Determine the [x, y] coordinate at the center of the cell enclosing the given text.  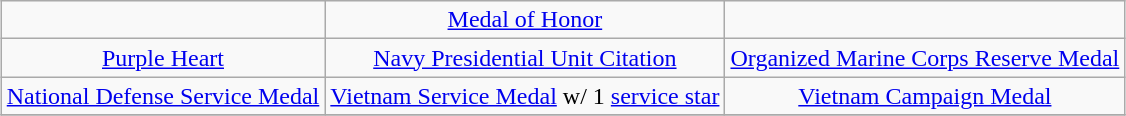
Organized Marine Corps Reserve Medal [925, 58]
Purple Heart [163, 58]
National Defense Service Medal [163, 96]
Vietnam Campaign Medal [925, 96]
Medal of Honor [525, 20]
Navy Presidential Unit Citation [525, 58]
Vietnam Service Medal w/ 1 service star [525, 96]
